Pinpoint the cell where the given text exists, returning its [X, Y] midpoint coordinate. 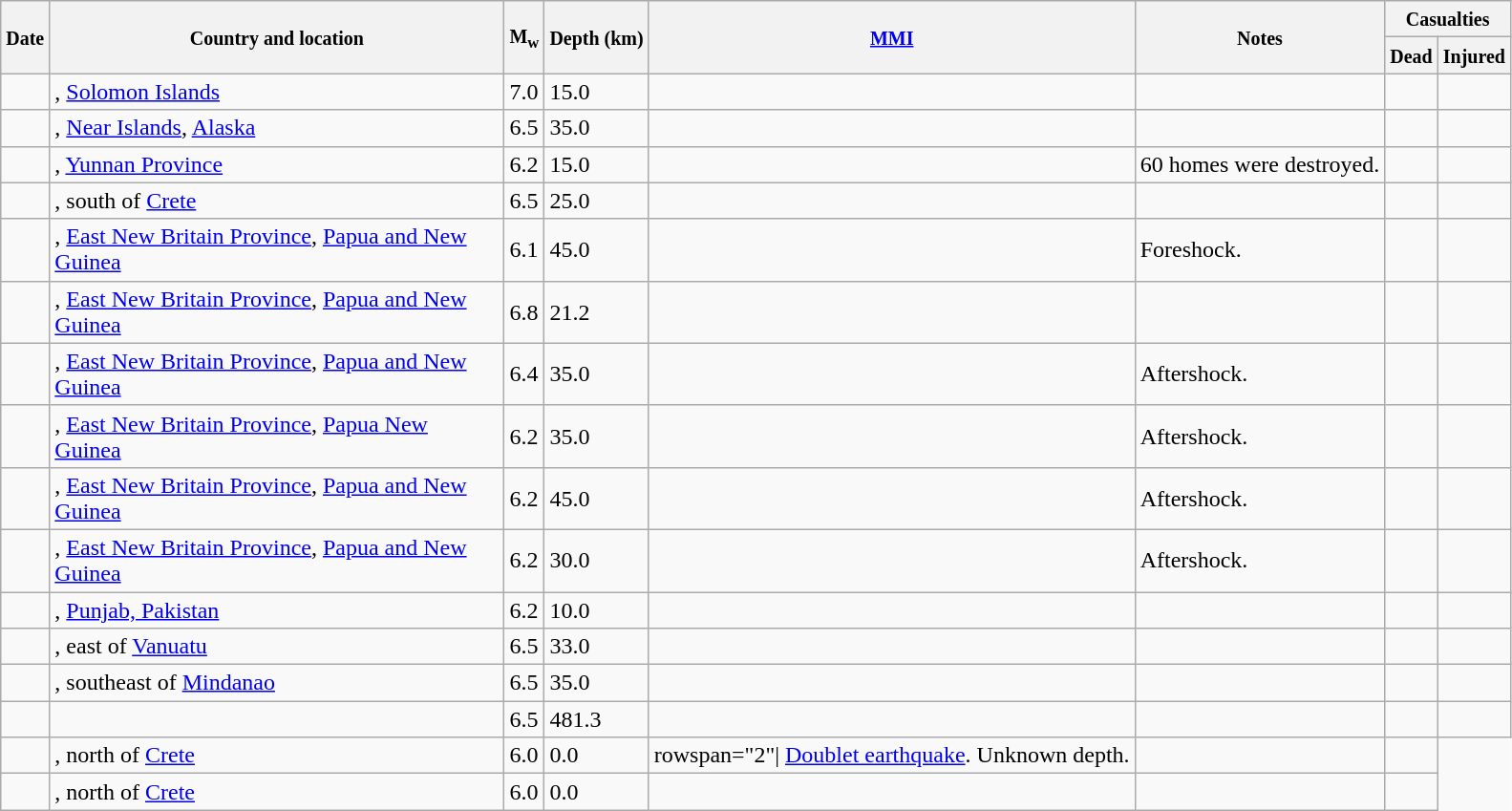
30.0 [596, 560]
rowspan="2"| Doublet earthquake. Unknown depth. [892, 756]
6.8 [524, 311]
6.1 [524, 250]
60 homes were destroyed. [1260, 164]
MMI [892, 37]
, east of Vanuatu [277, 647]
25.0 [596, 201]
, Solomon Islands [277, 92]
21.2 [596, 311]
, south of Crete [277, 201]
6.4 [524, 374]
Depth (km) [596, 37]
Country and location [277, 37]
Mw [524, 37]
7.0 [524, 92]
Casualties [1448, 19]
Notes [1260, 37]
481.3 [596, 719]
, Punjab, Pakistan [277, 610]
Dead [1412, 55]
, Yunnan Province [277, 164]
33.0 [596, 647]
Foreshock. [1260, 250]
, East New Britain Province, Papua New Guinea [277, 436]
Injured [1474, 55]
, Near Islands, Alaska [277, 128]
10.0 [596, 610]
Date [25, 37]
, southeast of Mindanao [277, 683]
